Search for the cell housing the specified text and yield its (x, y) center coordinate. 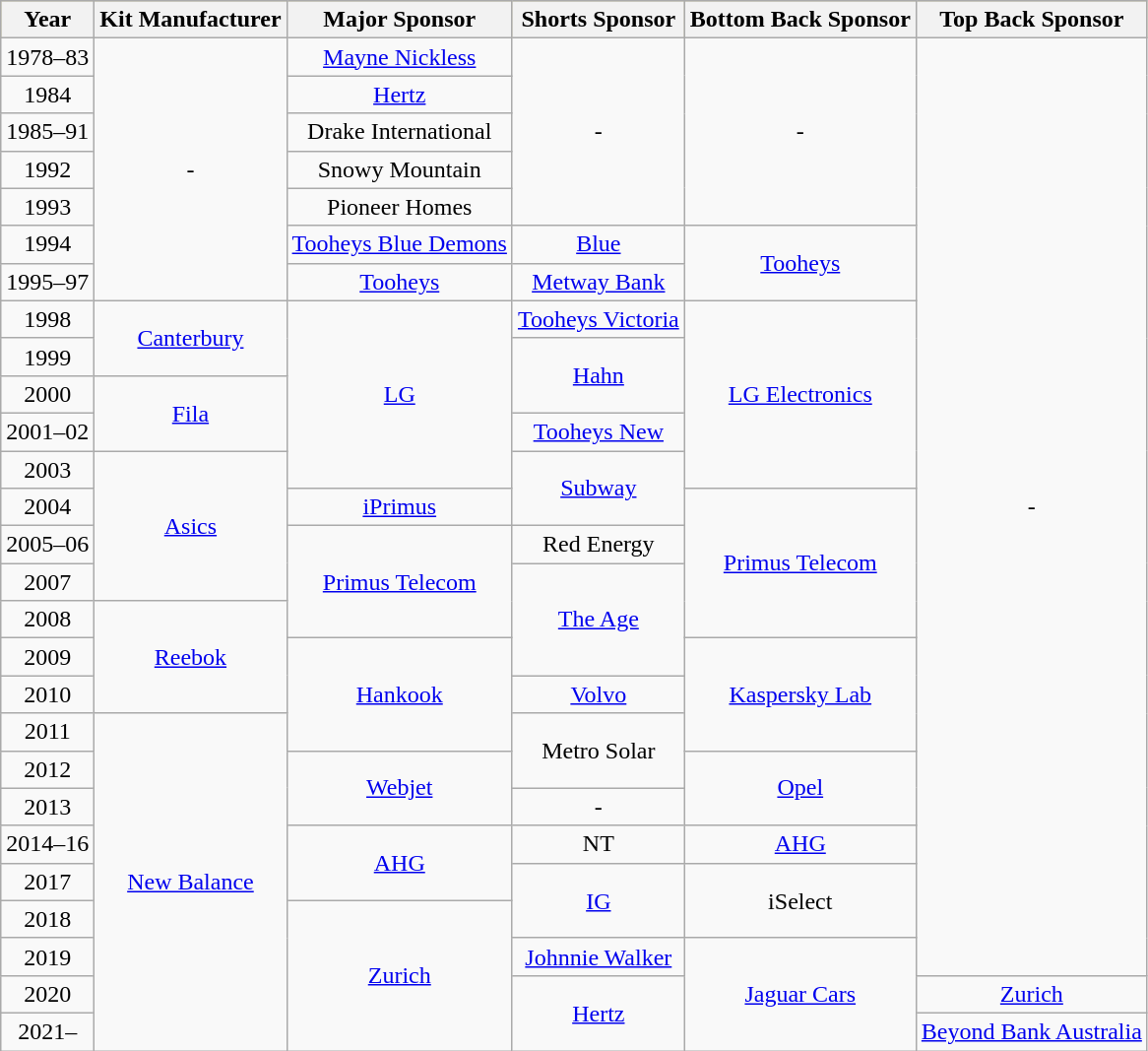
Major Sponsor (400, 20)
Mayne Nickless (400, 57)
Tooheys Victoria (599, 319)
Metway Bank (599, 282)
1994 (47, 244)
2003 (47, 470)
iPrimus (400, 507)
Subway (599, 489)
Canterbury (191, 338)
Tooheys New (599, 431)
Hahn (599, 375)
Kaspersky Lab (799, 694)
1995–97 (47, 282)
2000 (47, 394)
2011 (47, 732)
2007 (47, 582)
2014–16 (47, 844)
Bottom Back Sponsor (799, 20)
1993 (47, 207)
2010 (47, 694)
Johnnie Walker (599, 956)
Blue (599, 244)
IG (599, 900)
2005–06 (47, 545)
2018 (47, 919)
Tooheys Blue Demons (400, 244)
The Age (599, 620)
Reebok (191, 657)
NT (599, 844)
1985–91 (47, 132)
1998 (47, 319)
2001–02 (47, 431)
Top Back Sponsor (1032, 20)
Fila (191, 413)
Kit Manufacturer (191, 20)
Red Energy (599, 545)
Asics (191, 526)
Volvo (599, 694)
Hankook (400, 694)
Pioneer Homes (400, 207)
2021– (47, 1031)
2013 (47, 807)
Beyond Bank Australia (1032, 1031)
Snowy Mountain (400, 169)
Shorts Sponsor (599, 20)
1984 (47, 95)
2017 (47, 882)
2020 (47, 994)
2008 (47, 620)
Jaguar Cars (799, 994)
2009 (47, 657)
1992 (47, 169)
Opel (799, 788)
Metro Solar (599, 751)
2019 (47, 956)
New Balance (191, 883)
iSelect (799, 900)
Webjet (400, 788)
2012 (47, 769)
2004 (47, 507)
LG (400, 394)
1978–83 (47, 57)
Year (47, 20)
LG Electronics (799, 394)
Drake International (400, 132)
1999 (47, 357)
